Detect which cell encompasses the target text, then output its (x, y) center coordinate. 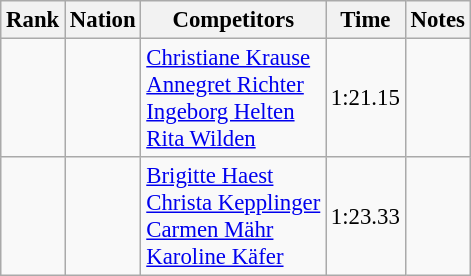
1:23.33 (366, 216)
Christiane KrauseAnnegret RichterIngeborg HeltenRita Wilden (234, 98)
Rank (33, 20)
1:21.15 (366, 98)
Nation (103, 20)
Time (366, 20)
Brigitte HaestChrista KepplingerCarmen MährKaroline Käfer (234, 216)
Notes (438, 20)
Competitors (234, 20)
